Identify which cell holds the provided text, then report its [x, y] central coordinate. 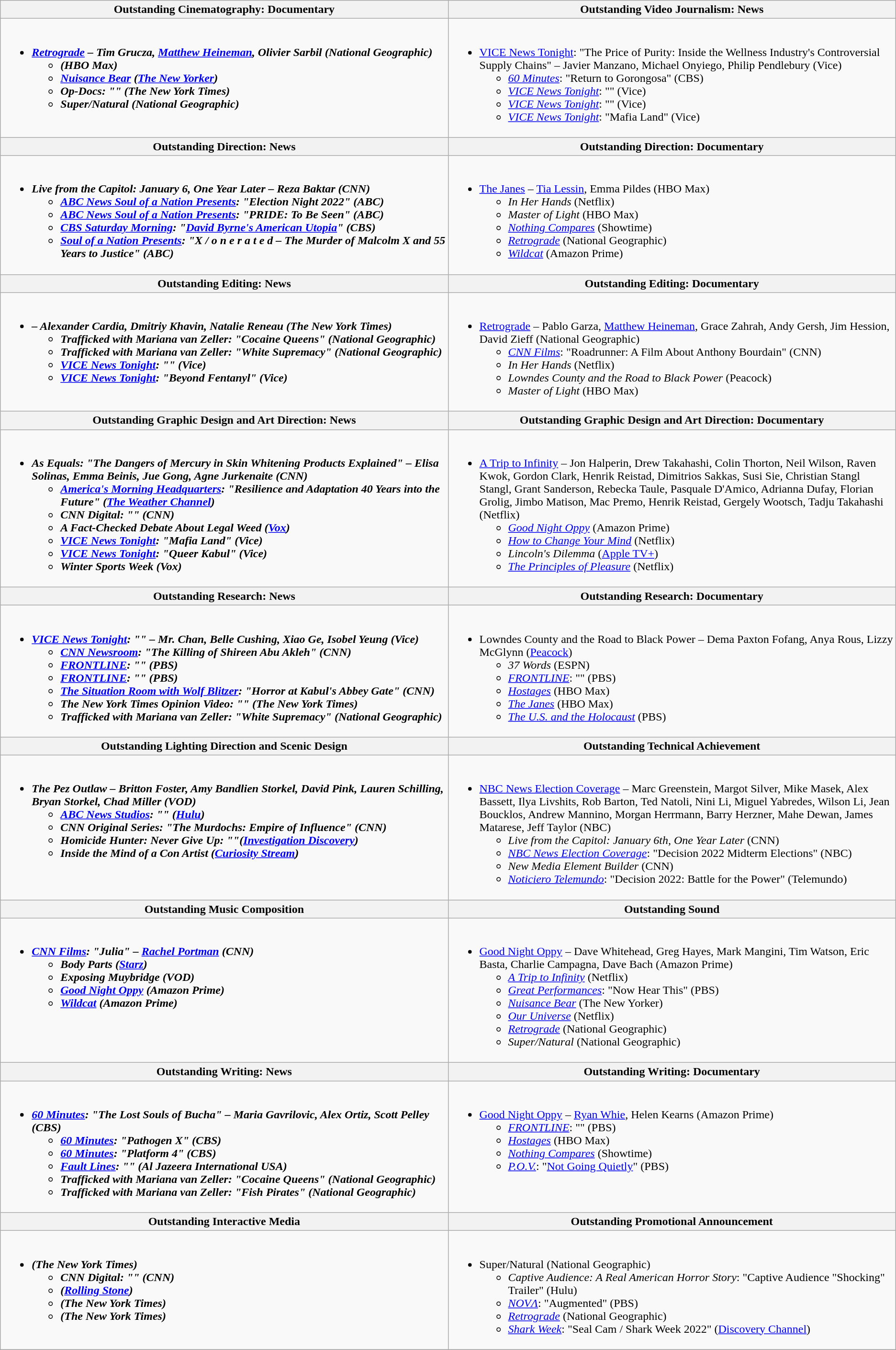
CNN Films: "Julia" – Rachel Portman (CNN)Body Parts (Starz)Exposing Muybridge (VOD)Good Night Oppy (Amazon Prime)Wildcat (Amazon Prime) [224, 990]
Outstanding Music Composition [224, 909]
Outstanding Writing: Documentary [672, 1072]
Outstanding Video Journalism: News [672, 10]
Outstanding Research: Documentary [672, 596]
Outstanding Cinematography: Documentary [224, 10]
Outstanding Graphic Design and Art Direction: Documentary [672, 420]
Outstanding Sound [672, 909]
Outstanding Editing: Documentary [672, 283]
Outstanding Graphic Design and Art Direction: News [224, 420]
Outstanding Direction: Documentary [672, 146]
Outstanding Lighting Direction and Scenic Design [224, 746]
Outstanding Editing: News [224, 283]
Outstanding Research: News [224, 596]
Outstanding Interactive Media [224, 1222]
Outstanding Promotional Announcement [672, 1222]
(The New York Times)CNN Digital: "" (CNN) (Rolling Stone) (The New York Times) (The New York Times) [224, 1290]
Outstanding Technical Achievement [672, 746]
Outstanding Direction: News [224, 146]
Outstanding Writing: News [224, 1072]
